Scan for the cell matching the given text and deliver its (X, Y) coordinate at center. 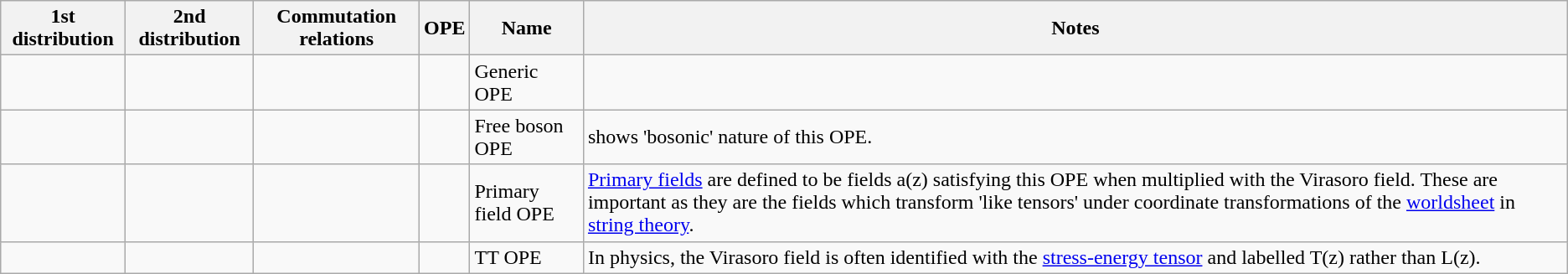
Free boson OPE (526, 137)
TT OPE (526, 257)
OPE (445, 28)
Generic OPE (526, 82)
Notes (1075, 28)
1st distribution (64, 28)
Name (526, 28)
2nd distribution (189, 28)
In physics, the Virasoro field is often identified with the stress-energy tensor and labelled T(z) rather than L(z). (1075, 257)
Primary field OPE (526, 203)
Commutation relations (337, 28)
shows 'bosonic' nature of this OPE. (1075, 137)
